Search for the cell housing the specified text and yield its (X, Y) center coordinate. 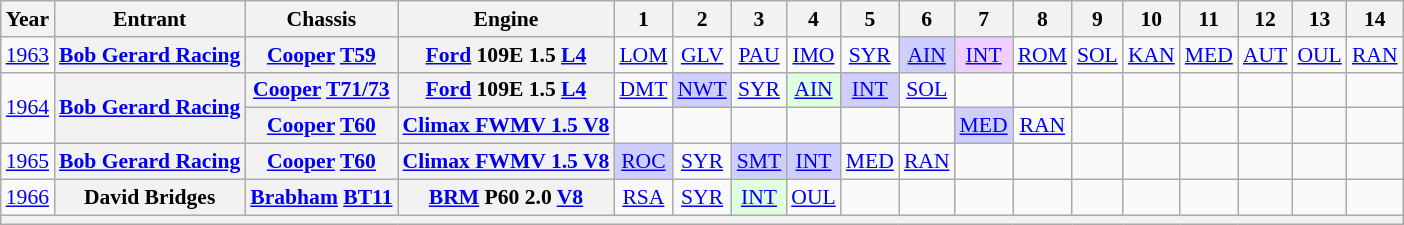
12 (1265, 19)
Year (28, 19)
14 (1375, 19)
1 (643, 19)
8 (1042, 19)
SMT (760, 162)
Engine (506, 19)
AUT (1265, 55)
PAU (760, 55)
7 (984, 19)
1963 (28, 55)
Cooper T71/73 (321, 90)
NWT (702, 90)
1964 (28, 108)
5 (870, 19)
IMO (813, 55)
13 (1319, 19)
9 (1098, 19)
Chassis (321, 19)
6 (927, 19)
1966 (28, 197)
Brabham BT11 (321, 197)
Entrant (150, 19)
2 (702, 19)
RSA (643, 197)
DMT (643, 90)
3 (760, 19)
4 (813, 19)
ROC (643, 162)
ROM (1042, 55)
GLV (702, 55)
10 (1152, 19)
1965 (28, 162)
David Bridges (150, 197)
LOM (643, 55)
11 (1209, 19)
KAN (1152, 55)
Cooper T59 (321, 55)
BRM P60 2.0 V8 (506, 197)
